For the text-containing cell, return its midpoint in (x, y) coordinate format. 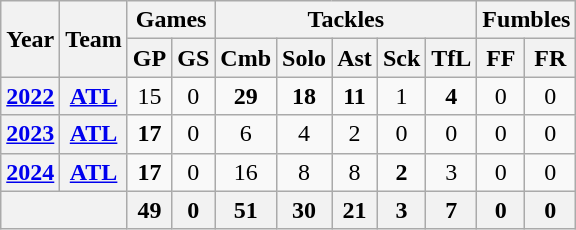
29 (246, 96)
2022 (30, 96)
15 (149, 96)
Sck (401, 58)
Cmb (246, 58)
49 (149, 210)
TfL (452, 58)
30 (304, 210)
6 (246, 134)
2023 (30, 134)
Tackles (346, 20)
GS (194, 58)
7 (452, 210)
Solo (304, 58)
2024 (30, 172)
Year (30, 39)
51 (246, 210)
Games (170, 20)
21 (355, 210)
1 (401, 96)
11 (355, 96)
GP (149, 58)
FF (501, 58)
Fumbles (526, 20)
Ast (355, 58)
Team (94, 39)
16 (246, 172)
18 (304, 96)
FR (550, 58)
